Find where the given text appears and provide that cell's center as [X, Y] coordinate. 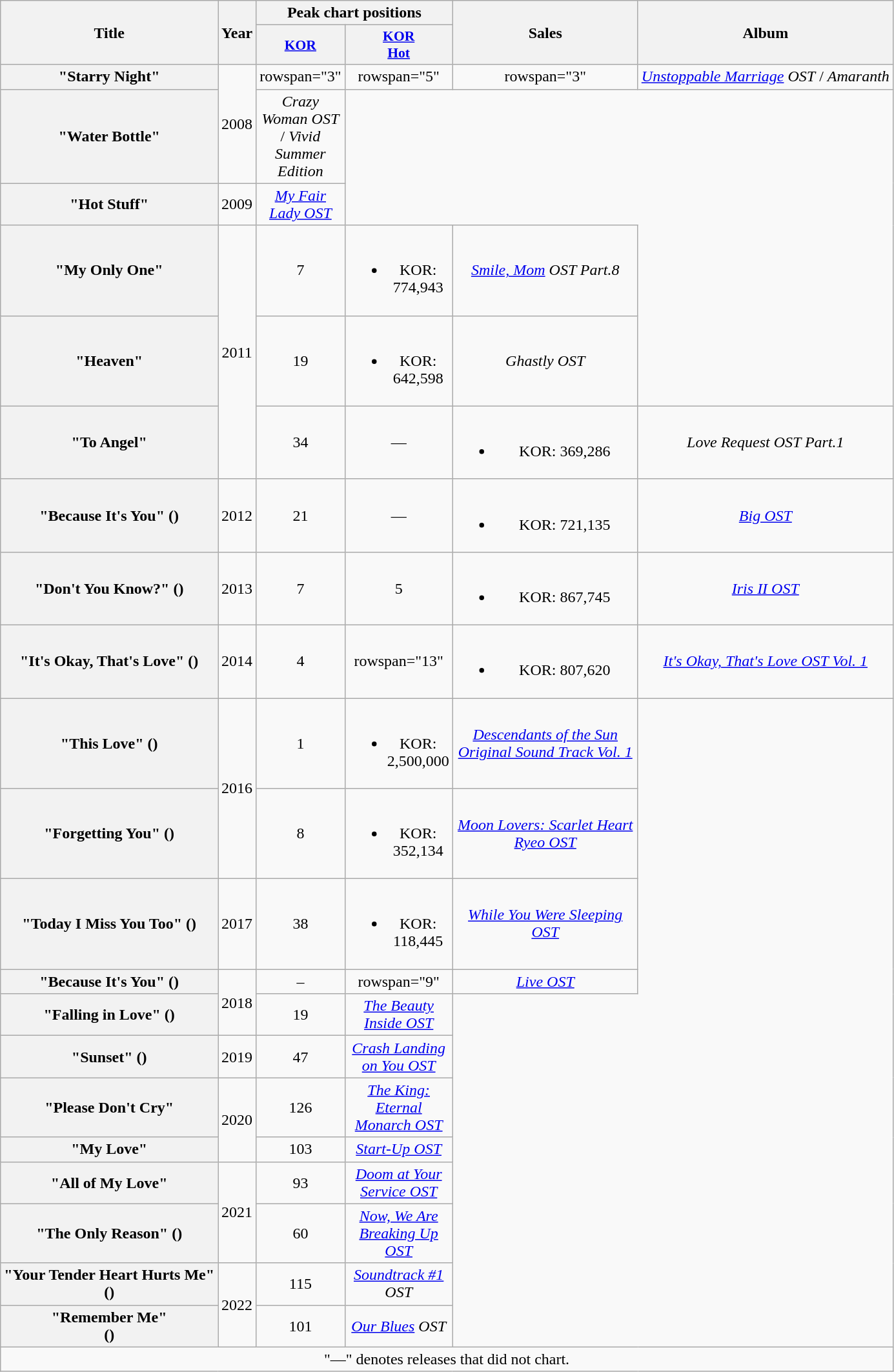
"Sunset" () [110, 1057]
"Falling in Love" () [110, 1014]
KOR: 867,745 [545, 589]
KOR: 118,445 [399, 924]
"Forgetting You" () [110, 834]
It's Okay, That's Love OST Vol. 1 [766, 661]
"Today I Miss You Too" () [110, 924]
My Fair Lady OST [301, 204]
Crazy Woman OST / Vivid Summer Edition [301, 136]
"It's Okay, That's Love" () [110, 661]
Live OST [545, 982]
KOR: 774,943 [399, 270]
Doom at Your Service OST [399, 1182]
The King: Eternal Monarch OST [399, 1107]
2009 [238, 204]
"All of My Love" [110, 1182]
103 [301, 1149]
rowspan="5" [399, 77]
Start-Up OST [399, 1149]
2016 [238, 789]
Moon Lovers: Scarlet Heart Ryeo OST [545, 834]
Now, We Are Breaking Up OST [399, 1233]
101 [301, 1326]
rowspan="13" [399, 661]
KORHot [399, 45]
rowspan="9" [399, 982]
2008 [238, 124]
While You Were Sleeping OST [545, 924]
2018 [238, 1003]
KOR: 807,620 [545, 661]
– [301, 982]
Unstoppable Marriage OST / Amaranth [766, 77]
"My Love" [110, 1149]
2017 [238, 924]
8 [301, 834]
38 [301, 924]
Love Request OST Part.1 [766, 443]
"Hot Stuff" [110, 204]
Album [766, 32]
Smile, Mom OST Part.8 [545, 270]
"My Only One" [110, 270]
Peak chart positions [355, 13]
2020 [238, 1120]
"This Love" () [110, 743]
5 [399, 589]
Iris II OST [766, 589]
2019 [238, 1057]
2022 [238, 1305]
KOR [301, 45]
34 [301, 443]
Ghastly OST [545, 361]
"Your Tender Heart Hurts Me" () [110, 1284]
21 [301, 515]
Soundtrack #1 OST [399, 1284]
93 [301, 1182]
2013 [238, 589]
2014 [238, 661]
Our Blues OST [399, 1326]
"The Only Reason" () [110, 1233]
Big OST [766, 515]
Sales [545, 32]
KOR: 352,134 [399, 834]
Title [110, 32]
KOR: 642,598 [399, 361]
"Heaven" [110, 361]
2011 [238, 352]
"Water Bottle" [110, 136]
"To Angel" [110, 443]
60 [301, 1233]
"Don't You Know?" () [110, 589]
Descendants of the Sun Original Sound Track Vol. 1 [545, 743]
KOR: 721,135 [545, 515]
KOR: 369,286 [545, 443]
"Remember Me" () [110, 1326]
Crash Landing on You OST [399, 1057]
126 [301, 1107]
KOR: 2,500,000 [399, 743]
2021 [238, 1212]
The Beauty Inside OST [399, 1014]
Year [238, 32]
115 [301, 1284]
47 [301, 1057]
2012 [238, 515]
"Starry Night" [110, 77]
"Please Don't Cry" [110, 1107]
4 [301, 661]
"—" denotes releases that did not chart. [447, 1359]
1 [301, 743]
